Return (x, y) of the center of cell containing provided text 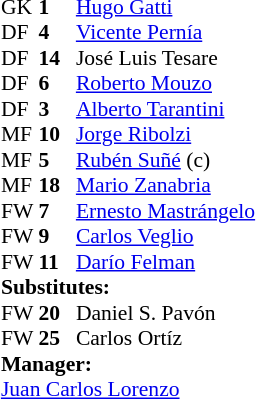
Vicente Pernía (166, 33)
Ernesto Mastrángelo (166, 211)
10 (57, 135)
Carlos Veglio (166, 237)
Manager: (128, 364)
6 (57, 83)
Rubén Suñé (c) (166, 160)
Alberto Tarantini (166, 109)
25 (57, 339)
Substitutes: (128, 287)
Roberto Mouzo (166, 83)
Darío Felman (166, 262)
Carlos Ortíz (166, 339)
9 (57, 237)
Mario Zanabria (166, 185)
11 (57, 262)
18 (57, 185)
14 (57, 58)
4 (57, 33)
Daniel S. Pavón (166, 313)
3 (57, 109)
7 (57, 211)
5 (57, 160)
20 (57, 313)
José Luis Tesare (166, 58)
Jorge Ribolzi (166, 135)
